Scan for the cell matching the given text and deliver its (x, y) coordinate at center. 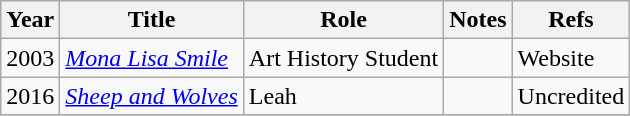
2003 (30, 58)
Sheep and Wolves (152, 96)
Year (30, 20)
Notes (478, 20)
Title (152, 20)
Role (343, 20)
Refs (571, 20)
Leah (343, 96)
2016 (30, 96)
Uncredited (571, 96)
Mona Lisa Smile (152, 58)
Website (571, 58)
Art History Student (343, 58)
